Return (X, Y) of the center of cell containing provided text 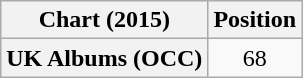
68 (255, 58)
UK Albums (OCC) (104, 58)
Position (255, 20)
Chart (2015) (104, 20)
